Locate the cell with the specified text and output its [X, Y] center coordinate. 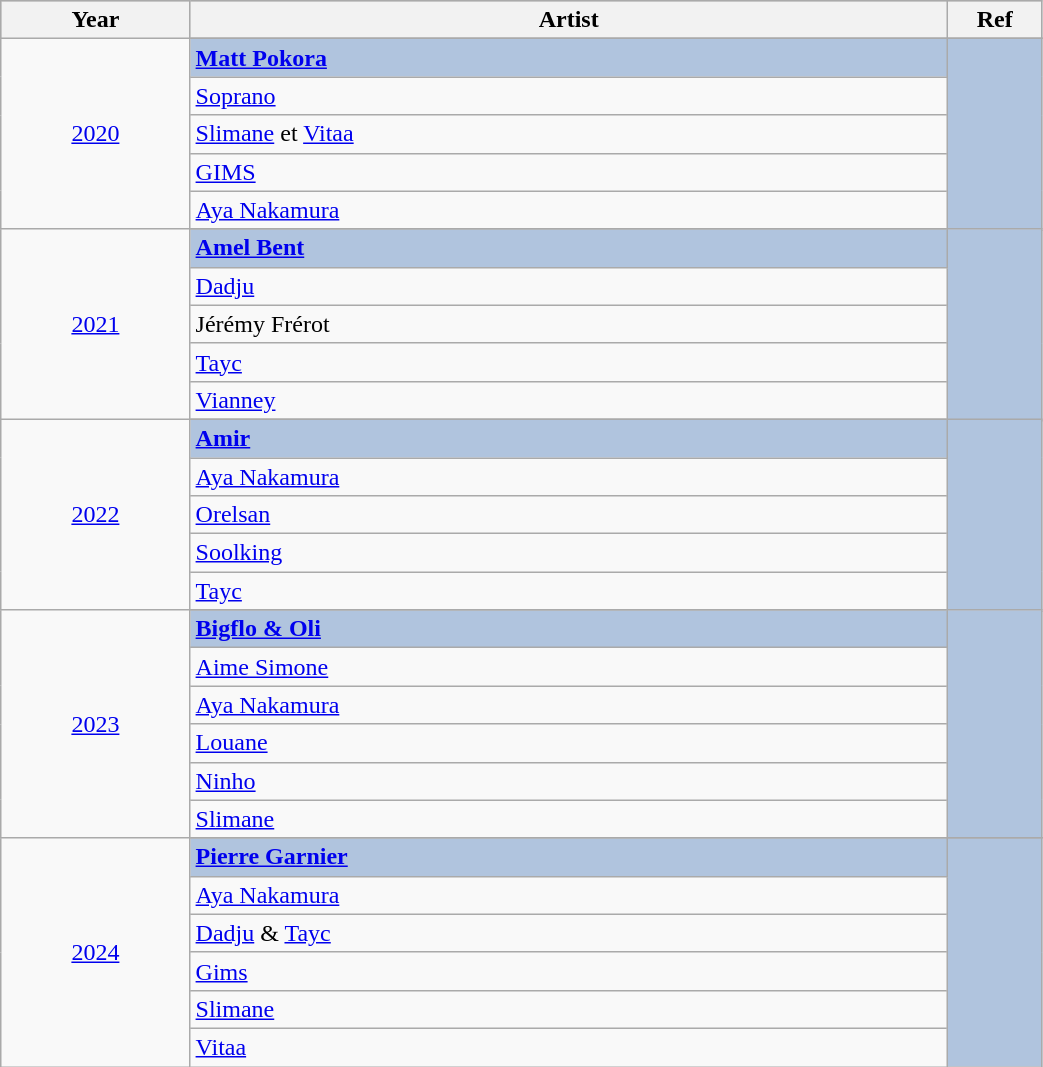
Ref [994, 20]
Louane [568, 743]
Orelsan [568, 515]
Soolking [568, 553]
Dadju & Tayc [568, 933]
2022 [96, 514]
Gims [568, 971]
Soprano [568, 96]
Slimane et Vitaa [568, 134]
2020 [96, 134]
2024 [96, 952]
GIMS [568, 172]
Dadju [568, 286]
Amir [568, 438]
Pierre Garnier [568, 857]
Bigflo & Oli [568, 629]
Artist [568, 20]
Vianney [568, 400]
Jérémy Frérot [568, 324]
2021 [96, 324]
2023 [96, 724]
Matt Pokora [568, 58]
Ninho [568, 781]
Aime Simone [568, 667]
Vitaa [568, 1047]
Amel Bent [568, 248]
Year [96, 20]
